Detect which cell encompasses the target text, then output its [x, y] center coordinate. 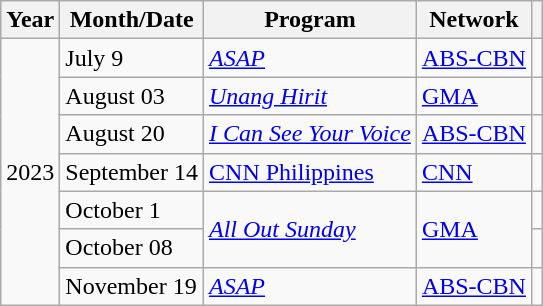
July 9 [132, 58]
November 19 [132, 286]
October 1 [132, 210]
Program [310, 20]
All Out Sunday [310, 229]
Year [30, 20]
October 08 [132, 248]
August 03 [132, 96]
2023 [30, 172]
August 20 [132, 134]
Network [474, 20]
CNN Philippines [310, 172]
Unang Hirit [310, 96]
Month/Date [132, 20]
I Can See Your Voice [310, 134]
CNN [474, 172]
September 14 [132, 172]
